Pinpoint the cell where the given text exists, returning its [X, Y] midpoint coordinate. 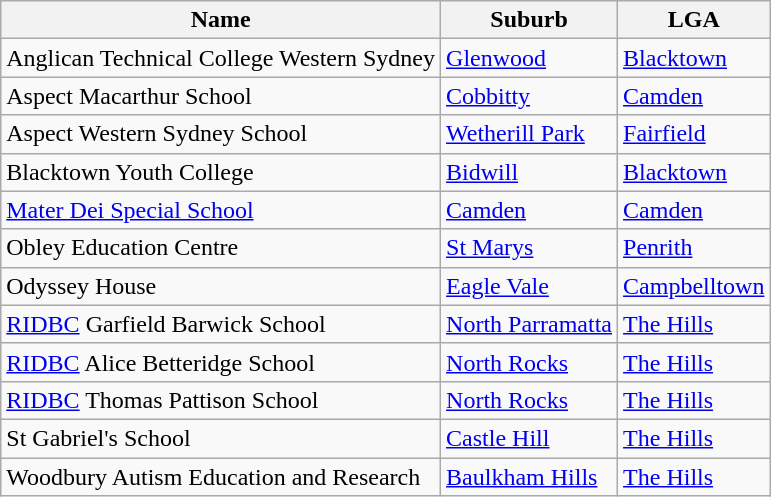
RIDBC Garfield Barwick School [221, 324]
Fairfield [694, 134]
St Gabriel's School [221, 438]
Blacktown Youth College [221, 172]
Castle Hill [530, 438]
Eagle Vale [530, 286]
Obley Education Centre [221, 248]
Penrith [694, 248]
Anglican Technical College Western Sydney [221, 58]
Aspect Western Sydney School [221, 134]
Mater Dei Special School [221, 210]
Glenwood [530, 58]
Campbelltown [694, 286]
North Parramatta [530, 324]
LGA [694, 20]
Odyssey House [221, 286]
Baulkham Hills [530, 477]
RIDBC Thomas Pattison School [221, 400]
Woodbury Autism Education and Research [221, 477]
Wetherill Park [530, 134]
RIDBC Alice Betteridge School [221, 362]
Cobbitty [530, 96]
Bidwill [530, 172]
Aspect Macarthur School [221, 96]
St Marys [530, 248]
Suburb [530, 20]
Name [221, 20]
